Identify which cell holds the provided text, then report its (x, y) central coordinate. 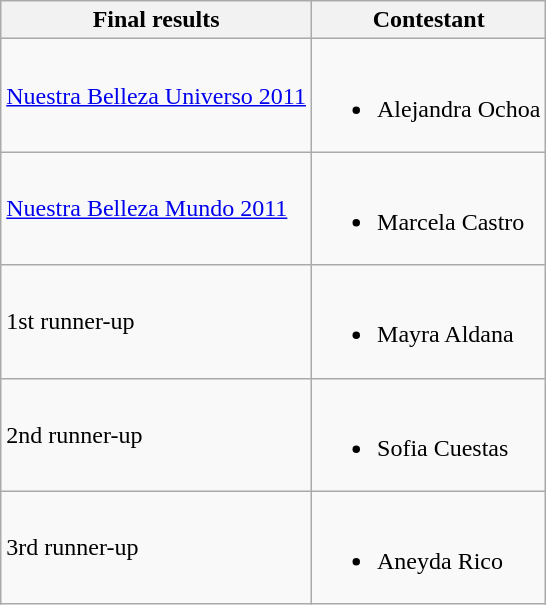
Marcela Castro (429, 208)
Aneyda Rico (429, 548)
2nd runner-up (156, 434)
1st runner-up (156, 322)
Sofia Cuestas (429, 434)
Alejandra Ochoa (429, 96)
Nuestra Belleza Universo 2011 (156, 96)
Nuestra Belleza Mundo 2011 (156, 208)
Mayra Aldana (429, 322)
Contestant (429, 20)
Final results (156, 20)
3rd runner-up (156, 548)
